Provide the (X, Y) coordinate of the cell's center where the given text is located.  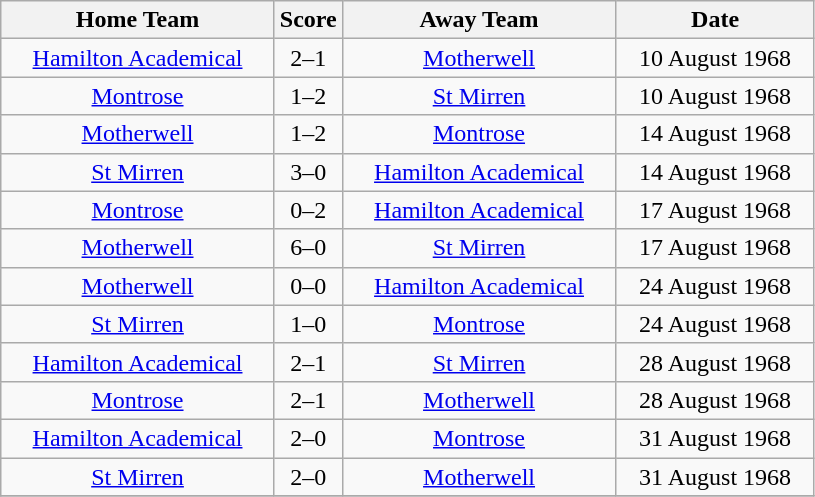
Date (716, 20)
Home Team (138, 20)
3–0 (308, 172)
0–2 (308, 210)
0–0 (308, 286)
6–0 (308, 248)
Score (308, 20)
Away Team (479, 20)
1–0 (308, 324)
